Detect which cell encompasses the target text, then output its (X, Y) center coordinate. 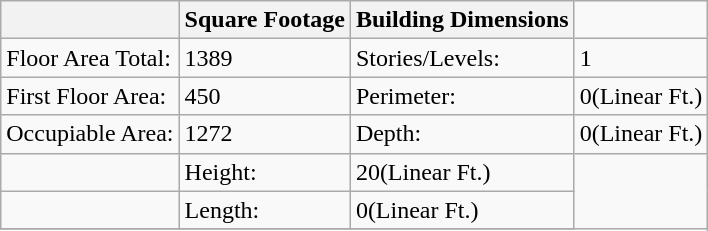
Floor Area Total: (90, 58)
First Floor Area: (90, 96)
Occupiable Area: (90, 134)
1389 (264, 58)
Height: (264, 172)
Perimeter: (462, 96)
20(Linear Ft.) (462, 172)
Building Dimensions (462, 20)
Depth: (462, 134)
450 (264, 96)
1 (641, 58)
Square Footage (264, 20)
Length: (264, 210)
Stories/Levels: (462, 58)
1272 (264, 134)
